Return [X, Y] of the center of cell containing provided text 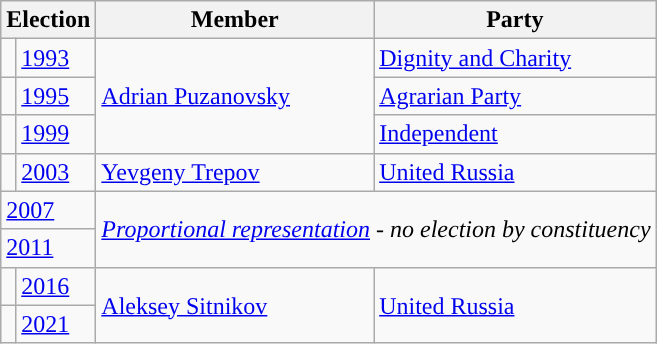
2011 [48, 248]
1993 [56, 58]
Member [235, 20]
Election [48, 20]
Adrian Puzanovsky [235, 96]
Aleksey Sitnikov [235, 305]
2003 [56, 172]
Party [515, 20]
2016 [56, 286]
Independent [515, 134]
2021 [56, 324]
1995 [56, 96]
Proportional representation - no election by constituency [376, 229]
Dignity and Charity [515, 58]
Agrarian Party [515, 96]
1999 [56, 134]
Yevgeny Trepov [235, 172]
2007 [48, 210]
